Capture the cell that displays the provided text and extract its (X, Y) central coordinate. 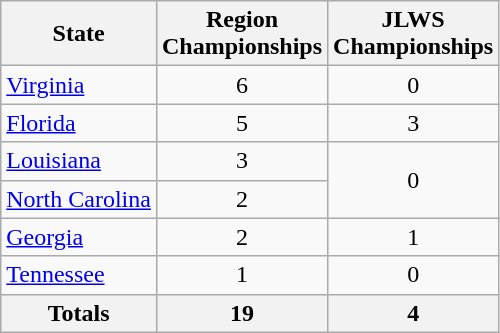
Georgia (79, 237)
Virginia (79, 85)
4 (414, 313)
6 (242, 85)
5 (242, 123)
Totals (79, 313)
JLWSChampionships (414, 34)
19 (242, 313)
Florida (79, 123)
Louisiana (79, 161)
RegionChampionships (242, 34)
North Carolina (79, 199)
State (79, 34)
Tennessee (79, 275)
